From the cell containing the given text, extract its center point as (X, Y) coordinate. 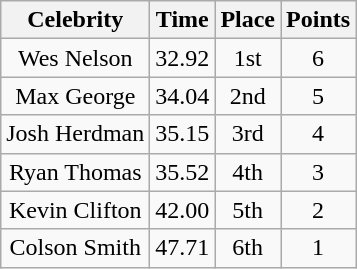
3rd (248, 134)
Colson Smith (76, 248)
Wes Nelson (76, 58)
2nd (248, 96)
1st (248, 58)
Celebrity (76, 20)
Max George (76, 96)
Kevin Clifton (76, 210)
1 (318, 248)
Place (248, 20)
42.00 (182, 210)
Ryan Thomas (76, 172)
34.04 (182, 96)
4 (318, 134)
35.15 (182, 134)
6th (248, 248)
5th (248, 210)
4th (248, 172)
5 (318, 96)
2 (318, 210)
Points (318, 20)
Time (182, 20)
32.92 (182, 58)
47.71 (182, 248)
3 (318, 172)
6 (318, 58)
35.52 (182, 172)
Josh Herdman (76, 134)
